Detect which cell encompasses the target text, then output its (X, Y) center coordinate. 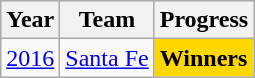
Team (107, 20)
Year (30, 20)
Winners (204, 58)
Progress (204, 20)
2016 (30, 58)
Santa Fe (107, 58)
